For the text-containing cell, return its midpoint in [X, Y] coordinate format. 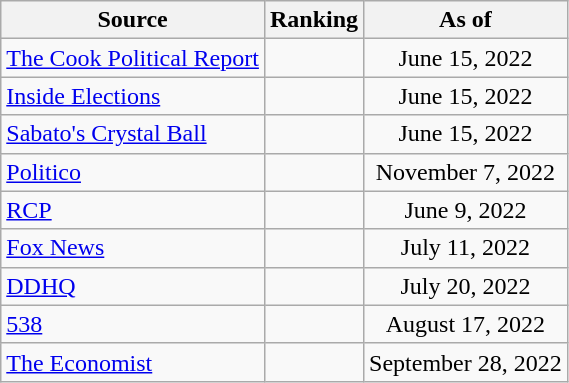
As of [466, 20]
538 [133, 324]
June 9, 2022 [466, 210]
Sabato's Crystal Ball [133, 134]
July 11, 2022 [466, 248]
Inside Elections [133, 96]
RCP [133, 210]
August 17, 2022 [466, 324]
September 28, 2022 [466, 362]
July 20, 2022 [466, 286]
Ranking [314, 20]
The Economist [133, 362]
Source [133, 20]
Fox News [133, 248]
DDHQ [133, 286]
The Cook Political Report [133, 58]
Politico [133, 172]
November 7, 2022 [466, 172]
